For the text-containing cell, return its midpoint in [X, Y] coordinate format. 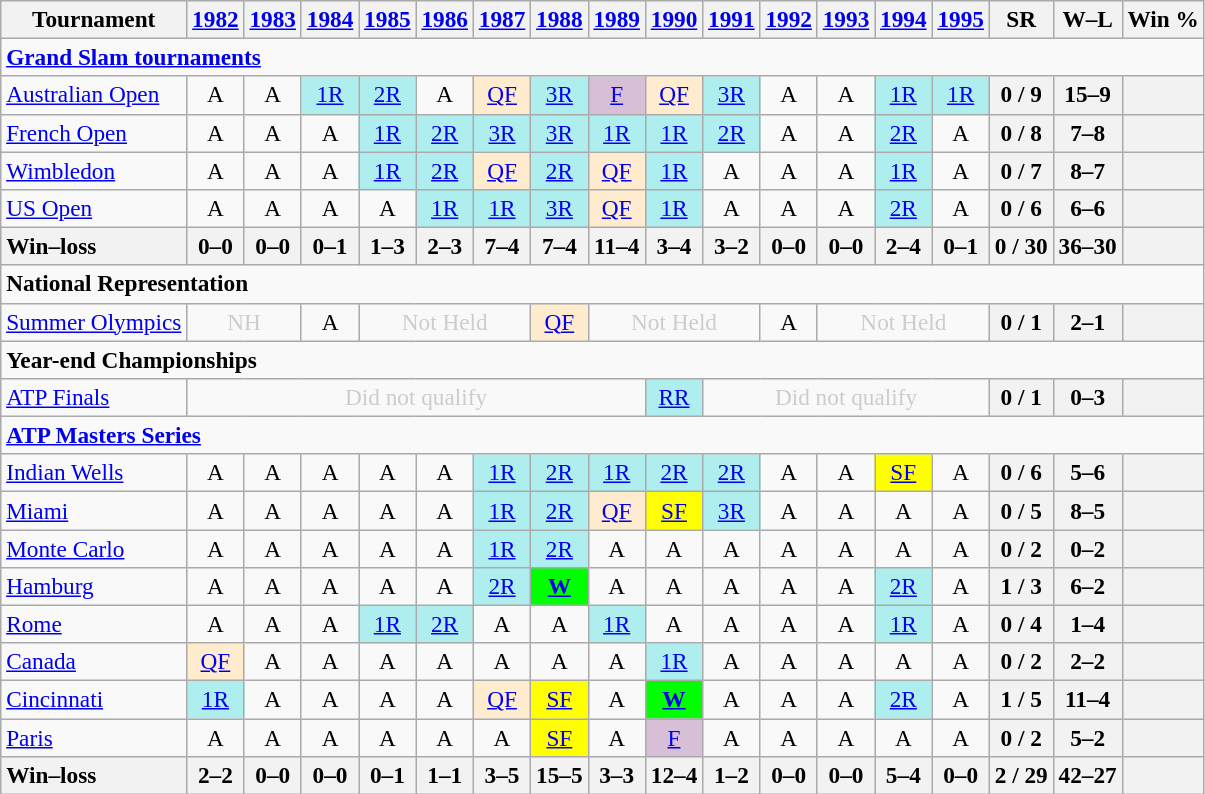
Indian Wells [94, 473]
3–3 [616, 775]
W–L [1088, 19]
5–2 [1088, 737]
0–2 [1088, 548]
1992 [788, 19]
1982 [216, 19]
National Representation [602, 284]
5–6 [1088, 473]
Grand Slam tournaments [602, 57]
1985 [388, 19]
2–3 [444, 246]
Canada [94, 662]
42–27 [1088, 775]
Cincinnati [94, 699]
1993 [846, 19]
1987 [502, 19]
ATP Masters Series [602, 435]
Paris [94, 737]
ATP Finals [94, 397]
15–5 [560, 775]
Rome [94, 624]
1995 [960, 19]
0–3 [1088, 397]
7–8 [1088, 133]
15–9 [1088, 95]
1–3 [388, 246]
Miami [94, 510]
0 / 8 [1021, 133]
Hamburg [94, 586]
1990 [674, 19]
1984 [330, 19]
NH [244, 322]
1–4 [1088, 624]
1983 [272, 19]
1991 [732, 19]
1–2 [732, 775]
1988 [560, 19]
36–30 [1088, 246]
2–1 [1088, 322]
1–1 [444, 775]
RR [674, 397]
3–5 [502, 775]
3–4 [674, 246]
2–4 [904, 246]
1989 [616, 19]
0 / 4 [1021, 624]
1 / 5 [1021, 699]
12–4 [674, 775]
1986 [444, 19]
Year-end Championships [602, 359]
1994 [904, 19]
Australian Open [94, 95]
Summer Olympics [94, 322]
8–7 [1088, 170]
0 / 9 [1021, 95]
Tournament [94, 19]
US Open [94, 208]
French Open [94, 133]
Monte Carlo [94, 548]
6–2 [1088, 586]
1 / 3 [1021, 586]
Wimbledon [94, 170]
0 / 7 [1021, 170]
3–2 [732, 246]
6–6 [1088, 208]
8–5 [1088, 510]
2 / 29 [1021, 775]
Win % [1163, 19]
5–4 [904, 775]
0 / 5 [1021, 510]
SR [1021, 19]
0 / 30 [1021, 246]
